Locate the cell with the specified text and output its (x, y) center coordinate. 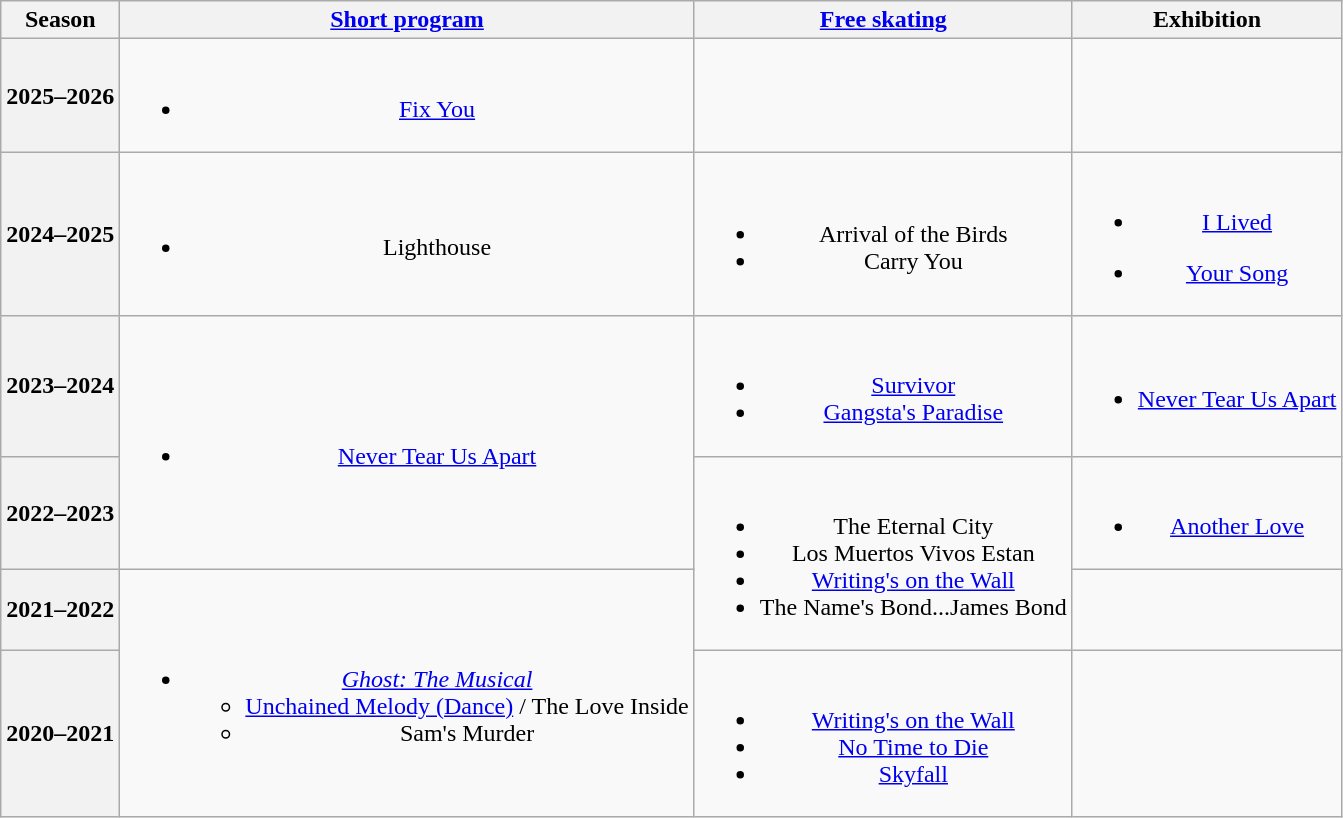
2024–2025 (60, 234)
The Eternal CityLos Muertos Vivos Estan Writing's on the Wall The Name's Bond...James Bond (883, 553)
Arrival of the Birds Carry You (883, 234)
2025–2026 (60, 96)
I Lived Your Song (1207, 234)
Ghost: The MusicalUnchained Melody (Dance) / The Love InsideSam's Murder (407, 693)
Another Love (1207, 512)
Free skating (883, 20)
Lighthouse (407, 234)
2021–2022 (60, 610)
Fix You (407, 96)
Short program (407, 20)
Writing's on the Wall No Time to Die Skyfall (883, 734)
Season (60, 20)
Exhibition (1207, 20)
Survivor Gangsta's Paradise (883, 386)
2023–2024 (60, 386)
2022–2023 (60, 512)
2020–2021 (60, 734)
